For the text-containing cell, return its midpoint in [x, y] coordinate format. 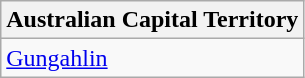
Gungahlin [152, 58]
Australian Capital Territory [152, 20]
